For the text-containing cell, return its midpoint in [x, y] coordinate format. 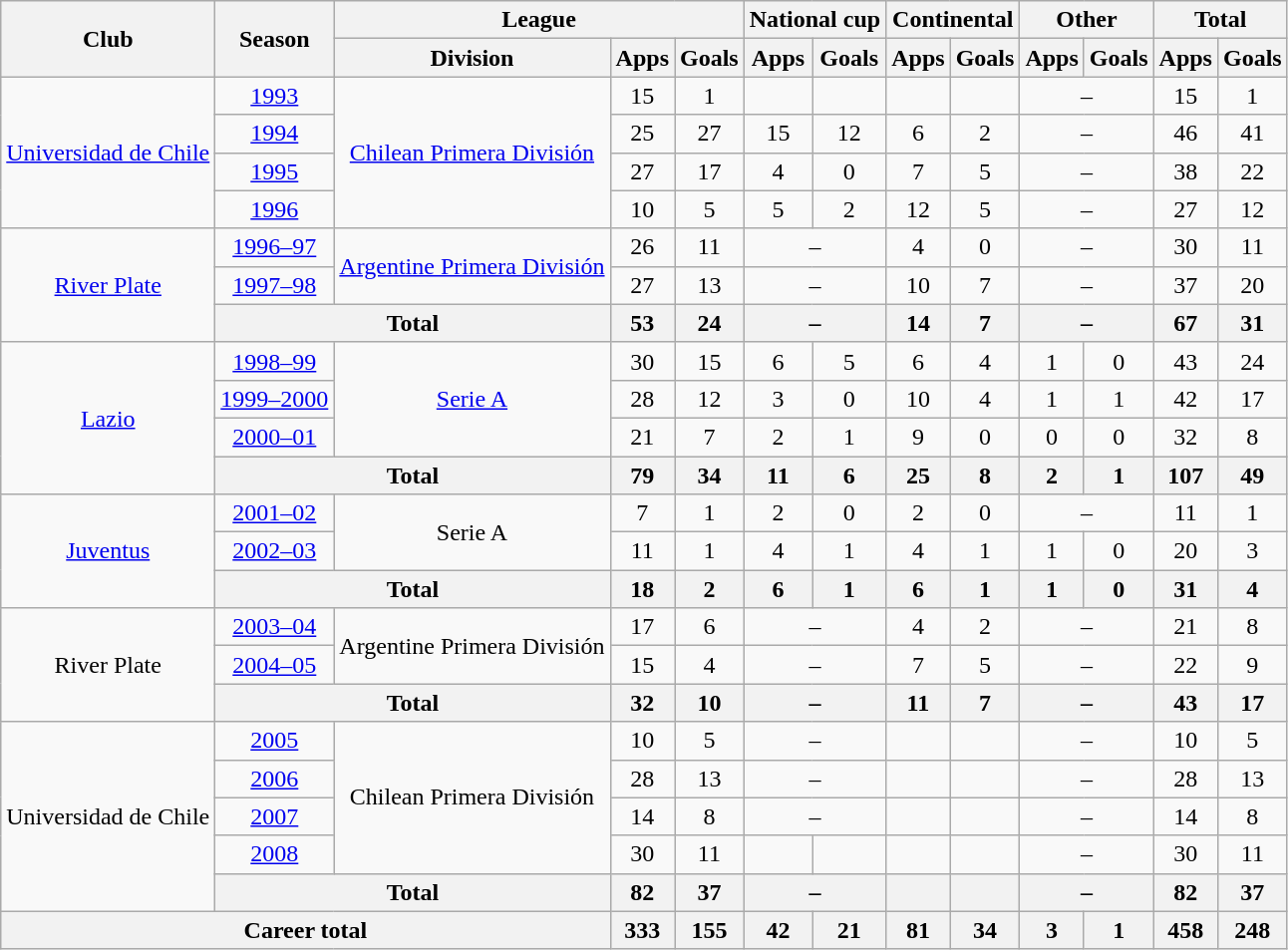
2008 [275, 854]
333 [642, 930]
League [538, 20]
2007 [275, 816]
458 [1185, 930]
National cup [814, 20]
155 [709, 930]
Season [275, 39]
1998–99 [275, 361]
1996 [275, 209]
53 [642, 323]
Continental [953, 20]
49 [1252, 475]
Other [1087, 20]
2004–05 [275, 665]
38 [1185, 171]
79 [642, 475]
248 [1252, 930]
2005 [275, 741]
46 [1185, 134]
2001–02 [275, 513]
1996–97 [275, 247]
107 [1185, 475]
18 [642, 589]
1993 [275, 96]
81 [918, 930]
Division [473, 58]
2002–03 [275, 551]
1994 [275, 134]
Juventus [108, 551]
Club [108, 39]
Career total [305, 930]
67 [1185, 323]
1995 [275, 171]
26 [642, 247]
Lazio [108, 418]
2000–01 [275, 437]
1997–98 [275, 285]
41 [1252, 134]
2006 [275, 779]
2003–04 [275, 627]
1999–2000 [275, 399]
